Provide the (x, y) coordinate of the cell's center where the given text is located.  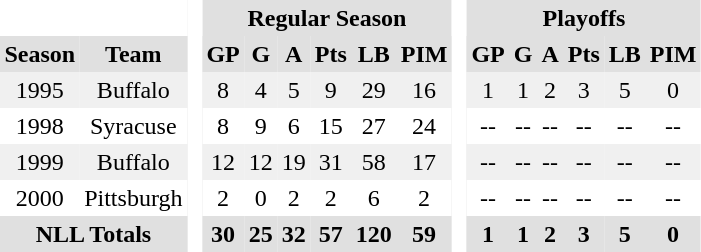
59 (424, 234)
31 (330, 162)
Playoffs (584, 18)
Pittsburgh (134, 198)
1999 (40, 162)
Team (134, 54)
Syracuse (134, 126)
27 (374, 126)
Regular Season (327, 18)
15 (330, 126)
NLL Totals (94, 234)
1995 (40, 90)
16 (424, 90)
1998 (40, 126)
19 (294, 162)
120 (374, 234)
Season (40, 54)
4 (260, 90)
25 (260, 234)
57 (330, 234)
29 (374, 90)
30 (223, 234)
24 (424, 126)
58 (374, 162)
2000 (40, 198)
32 (294, 234)
17 (424, 162)
